Pinpoint the cell where the given text exists, returning its [X, Y] midpoint coordinate. 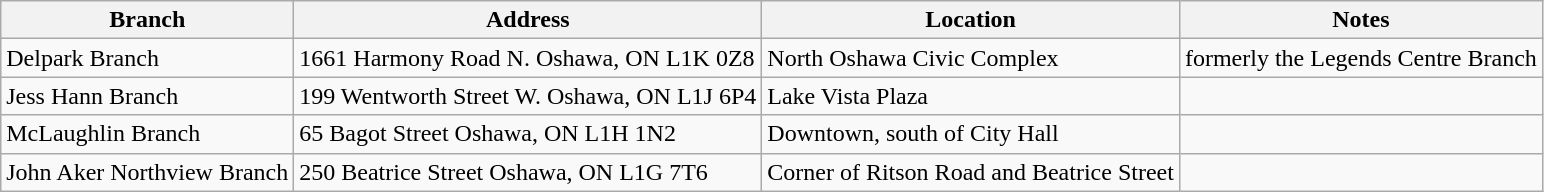
Lake Vista Plaza [971, 96]
Notes [1360, 20]
1661 Harmony Road N. Oshawa, ON L1K 0Z8 [528, 58]
Address [528, 20]
199 Wentworth Street W. Oshawa, ON L1J 6P4 [528, 96]
North Oshawa Civic Complex [971, 58]
Jess Hann Branch [148, 96]
Location [971, 20]
Corner of Ritson Road and Beatrice Street [971, 172]
formerly the Legends Centre Branch [1360, 58]
Delpark Branch [148, 58]
Branch [148, 20]
John Aker Northview Branch [148, 172]
Downtown, south of City Hall [971, 134]
65 Bagot Street Oshawa, ON L1H 1N2 [528, 134]
250 Beatrice Street Oshawa, ON L1G 7T6 [528, 172]
McLaughlin Branch [148, 134]
